Pinpoint the cell where the given text exists, returning its [X, Y] midpoint coordinate. 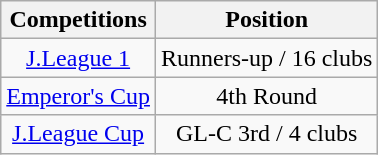
GL-C 3rd / 4 clubs [266, 134]
Competitions [78, 20]
Runners-up / 16 clubs [266, 58]
Emperor's Cup [78, 96]
4th Round [266, 96]
J.League Cup [78, 134]
J.League 1 [78, 58]
Position [266, 20]
